Find where the given text appears and provide that cell's center as [X, Y] coordinate. 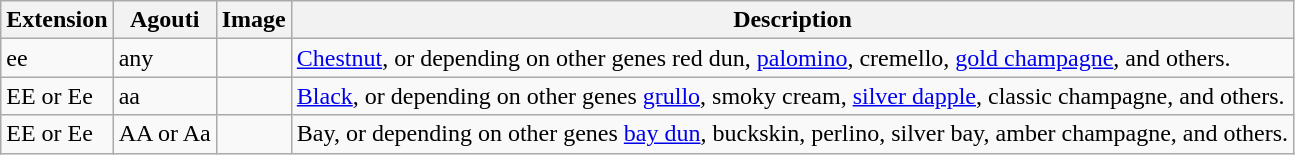
aa [164, 96]
Extension [57, 20]
Black, or depending on other genes grullo, smoky cream, silver dapple, classic champagne, and others. [792, 96]
Agouti [164, 20]
ee [57, 58]
any [164, 58]
Bay, or depending on other genes bay dun, buckskin, perlino, silver bay, amber champagne, and others. [792, 134]
Description [792, 20]
Image [254, 20]
AA or Aa [164, 134]
Chestnut, or depending on other genes red dun, palomino, cremello, gold champagne, and others. [792, 58]
